Return the [x, y] coordinate for the center point of the cell that contains the specified text.  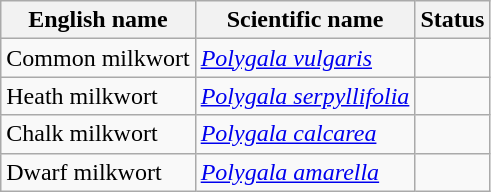
Polygala serpyllifolia [305, 96]
Heath milkwort [98, 96]
Status [452, 20]
Dwarf milkwort [98, 172]
Scientific name [305, 20]
Chalk milkwort [98, 134]
Polygala vulgaris [305, 58]
Polygala calcarea [305, 134]
Polygala amarella [305, 172]
English name [98, 20]
Common milkwort [98, 58]
